Find where the given text appears and provide that cell's center as [x, y] coordinate. 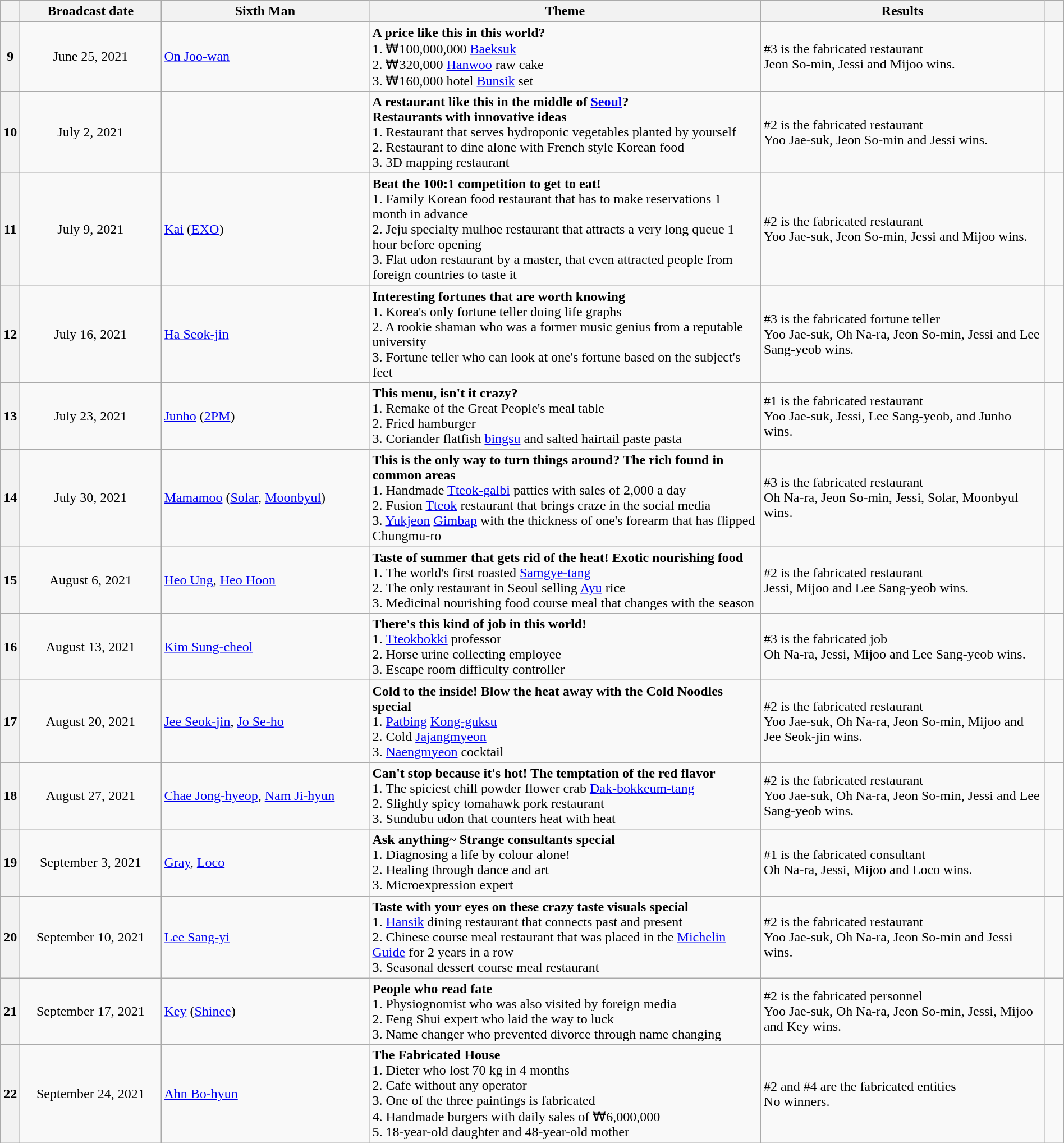
22 [10, 1094]
Ahn Bo-hyun [265, 1094]
Chae Jong-hyeop, Nam Ji-hyun [265, 796]
#1 is the fabricated restaurantYoo Jae-suk, Jessi, Lee Sang-yeob, and Junho wins. [902, 417]
Heo Ung, Heo Hoon [265, 580]
#1 is the fabricated consultantOh Na-ra, Jessi, Mijoo and Loco wins. [902, 862]
#3 is the fabricated fortune tellerYoo Jae-suk, Oh Na-ra, Jeon So-min, Jessi and Lee Sang-yeob wins. [902, 333]
#2 is the fabricated restaurantYoo Jae-suk, Jeon So-min and Jessi wins. [902, 132]
This menu, isn't it crazy?1. Remake of the Great People's meal table2. Fried hamburger3. Coriander flatfish bingsu and salted hairtail paste pasta [565, 417]
Lee Sang-yi [265, 937]
August 6, 2021 [91, 580]
Gray, Loco [265, 862]
#3 is the fabricated restaurantJeon So-min, Jessi and Mijoo wins. [902, 57]
There's this kind of job in this world!1. Tteokbokki professor2. Horse urine collecting employee3. Escape room difficulty controller [565, 647]
Key (Shinee) [265, 1012]
Ask anything~ Strange consultants special1. Diagnosing a life by colour alone! 2. Healing through dance and art 3. Microexpression expert [565, 862]
Junho (2PM) [265, 417]
20 [10, 937]
July 9, 2021 [91, 229]
15 [10, 580]
August 27, 2021 [91, 796]
Mamamoo (Solar, Moonbyul) [265, 499]
#2 and #4 are the fabricated entitiesNo winners. [902, 1094]
July 2, 2021 [91, 132]
On Joo-wan [265, 57]
Cold to the inside! Blow the heat away with the Cold Noodles special1. Patbing Kong-guksu2. Cold Jajangmyeon3. Naengmyeon cocktail [565, 721]
June 25, 2021 [91, 57]
18 [10, 796]
Theme [565, 11]
9 [10, 57]
12 [10, 333]
Results [902, 11]
19 [10, 862]
#2 is the fabricated restaurantJessi, Mijoo and Lee Sang-yeob wins. [902, 580]
Kim Sung-cheol [265, 647]
#2 is the fabricated restaurantYoo Jae-suk, Oh Na-ra, Jeon So-min and Jessi wins. [902, 937]
September 3, 2021 [91, 862]
Jee Seok-jin, Jo Se-ho [265, 721]
Sixth Man [265, 11]
#2 is the fabricated personnelYoo Jae-suk, Oh Na-ra, Jeon So-min, Jessi, Mijoo and Key wins. [902, 1012]
September 10, 2021 [91, 937]
July 16, 2021 [91, 333]
Kai (EXO) [265, 229]
August 20, 2021 [91, 721]
10 [10, 132]
Broadcast date [91, 11]
13 [10, 417]
September 17, 2021 [91, 1012]
#3 is the fabricated restaurantOh Na-ra, Jeon So-min, Jessi, Solar, Moonbyul wins. [902, 499]
Ha Seok-jin [265, 333]
August 13, 2021 [91, 647]
July 23, 2021 [91, 417]
21 [10, 1012]
16 [10, 647]
11 [10, 229]
#2 is the fabricated restaurantYoo Jae-suk, Jeon So-min, Jessi and Mijoo wins. [902, 229]
September 24, 2021 [91, 1094]
14 [10, 499]
#2 is the fabricated restaurantYoo Jae-suk, Oh Na-ra, Jeon So-min, Mijoo and Jee Seok-jin wins. [902, 721]
July 30, 2021 [91, 499]
#2 is the fabricated restaurantYoo Jae-suk, Oh Na-ra, Jeon So-min, Jessi and Lee Sang-yeob wins. [902, 796]
#3 is the fabricated jobOh Na-ra, Jessi, Mijoo and Lee Sang-yeob wins. [902, 647]
A price like this in this world?1. ₩100,000,000 Baeksuk2. ₩320,000 Hanwoo raw cake3. ₩160,000 hotel Bunsik set [565, 57]
17 [10, 721]
